Search for the cell housing the specified text and yield its (x, y) center coordinate. 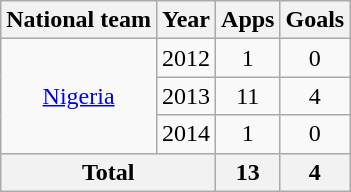
Total (108, 172)
2012 (186, 58)
National team (79, 20)
Nigeria (79, 96)
2014 (186, 134)
Goals (315, 20)
11 (248, 96)
2013 (186, 96)
13 (248, 172)
Apps (248, 20)
Year (186, 20)
